Return the [X, Y] coordinate for the center point of the cell that contains the specified text.  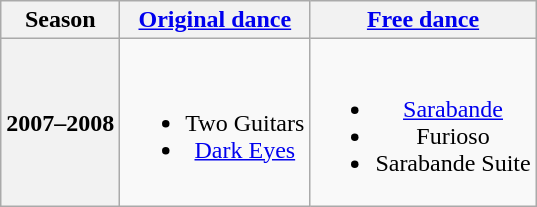
Free dance [423, 20]
Original dance [215, 20]
Season [60, 20]
Two Guitars Dark Eyes [215, 122]
Sarabande Furioso Sarabande Suite [423, 122]
2007–2008 [60, 122]
